Output the (X, Y) coordinate of the center of the cell containing the given text.  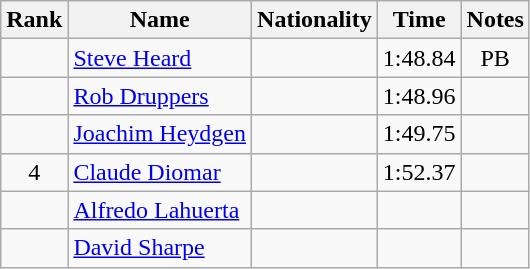
Nationality (315, 20)
Alfredo Lahuerta (160, 210)
Rob Druppers (160, 96)
1:48.84 (419, 58)
Claude Diomar (160, 172)
Rank (34, 20)
1:52.37 (419, 172)
David Sharpe (160, 248)
Notes (495, 20)
Time (419, 20)
Steve Heard (160, 58)
PB (495, 58)
1:48.96 (419, 96)
Name (160, 20)
1:49.75 (419, 134)
Joachim Heydgen (160, 134)
4 (34, 172)
